Extract the [x, y] coordinate from the center of the cell holding the provided text.  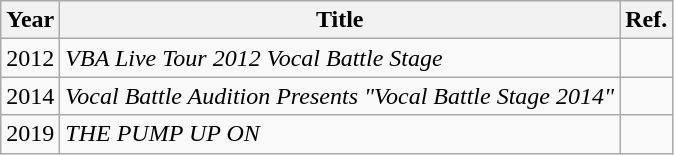
Ref. [646, 20]
2019 [30, 134]
VBA Live Tour 2012 Vocal Battle Stage [340, 58]
2012 [30, 58]
Vocal Battle Audition Presents "Vocal Battle Stage 2014" [340, 96]
Year [30, 20]
THE PUMP UP ON [340, 134]
Title [340, 20]
2014 [30, 96]
